For the text-containing cell, return its midpoint in (x, y) coordinate format. 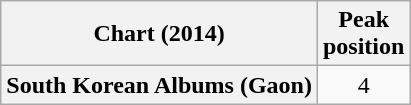
South Korean Albums (Gaon) (160, 85)
Chart (2014) (160, 34)
Peakposition (363, 34)
4 (363, 85)
